From the cell containing the given text, extract its center point as (X, Y) coordinate. 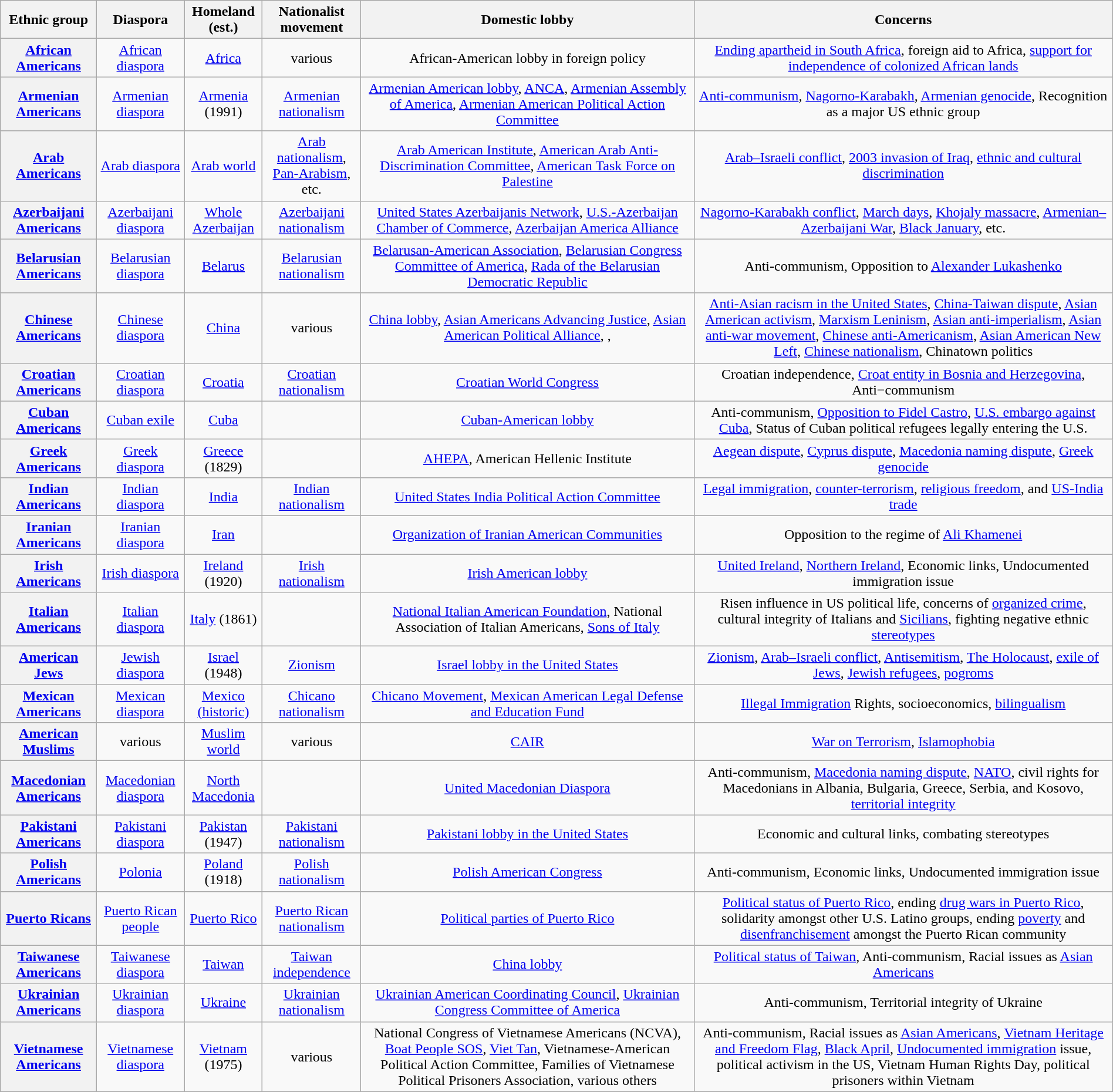
Croatian independence, Croat entity in Bosnia and Herzegovina, Anti−communism (903, 382)
China (223, 328)
Cuba (223, 420)
Armenia (1991) (223, 104)
United States India Political Action Committee (527, 497)
Armenian diaspora (141, 104)
Africa (223, 58)
Ukrainian diaspora (141, 1003)
Irish Americans (49, 573)
Macedonian Americans (49, 788)
Chicano nationalism (312, 703)
African Americans (49, 58)
Legal immigration, counter-terrorism, religious freedom, and US-India trade (903, 497)
Ukrainian American Coordinating Council, Ukrainian Congress Committee of America (527, 1003)
Mexican diaspora (141, 703)
Economic and cultural links, combating stereotypes (903, 834)
Diaspora (141, 20)
Greece (1829) (223, 458)
Muslim world (223, 742)
Anti-communism, Nagorno-Karabakh, Armenian genocide, Recognition as a major US ethnic group (903, 104)
United Ireland, Northern Ireland, Economic links, Undocumented immigration issue (903, 573)
Arab–Israeli conflict, 2003 invasion of Iraq, ethnic and cultural discrimination (903, 166)
Armenian Americans (49, 104)
Ukrainian nationalism (312, 1003)
Risen influence in US political life, concerns of organized crime, cultural integrity of Italians and Sicilians, fighting negative ethnic stereotypes (903, 619)
Pakistani Americans (49, 834)
Israel (1948) (223, 666)
Arab Americans (49, 166)
Puerto Rican nationalism (312, 918)
Croatian Americans (49, 382)
Pakistani diaspora (141, 834)
Mexico (historic) (223, 703)
Political parties of Puerto Rico (527, 918)
India (223, 497)
Belarusian nationalism (312, 266)
Iranian Americans (49, 534)
Arab nationalism,Pan-Arabism, etc. (312, 166)
Polish Americans (49, 872)
Ireland (1920) (223, 573)
Cuban-American lobby (527, 420)
Indian diaspora (141, 497)
Vietnamese Americans (49, 1057)
African diaspora (141, 58)
Belarusian diaspora (141, 266)
Puerto Rico (223, 918)
African-American lobby in foreign policy (527, 58)
Anti-communism, Opposition to Fidel Castro, U.S. embargo against Cuba, Status of Cuban political refugees legally entering the U.S. (903, 420)
Iranian diaspora (141, 534)
Pakistan (1947) (223, 834)
National Italian American Foundation, National Association of Italian Americans, Sons of Italy (527, 619)
Irish American lobby (527, 573)
Concerns (903, 20)
Anti-communism, Economic links, Undocumented immigration issue (903, 872)
Azerbaijani nationalism (312, 220)
Greek Americans (49, 458)
Arab world (223, 166)
Homeland (est.) (223, 20)
Polish American Congress (527, 872)
Greek diaspora (141, 458)
Arab American Institute, American Arab Anti-Discrimination Committee, American Task Force on Palestine (527, 166)
Indian nationalism (312, 497)
Belarus (223, 266)
Political status of Taiwan, Anti-communism, Racial issues as Asian Americans (903, 964)
Taiwan independence (312, 964)
Anti-communism, Territorial integrity of Ukraine (903, 1003)
Azerbaijani diaspora (141, 220)
Domestic lobby (527, 20)
Opposition to the regime of Ali Khamenei (903, 534)
American Muslims (49, 742)
Organization of Iranian American Communities (527, 534)
Arab diaspora (141, 166)
Ethnic group (49, 20)
War on Terrorism, Islamophobia (903, 742)
Italy (1861) (223, 619)
Anti-communism, Macedonia naming dispute, NATO, civil rights for Macedonians in Albania, Bulgaria, Greece, Serbia, and Kosovo, territorial integrity (903, 788)
Aegean dispute, Cyprus dispute, Macedonia naming dispute, Greek genocide (903, 458)
United Macedonian Diaspora (527, 788)
Croatian World Congress (527, 382)
Mexican Americans (49, 703)
Ending apartheid in South Africa, foreign aid to Africa, support for independence of colonized African lands (903, 58)
Nagorno-Karabakh conflict, March days, Khojaly massacre, Armenian–Azerbaijani War, Black January, etc. (903, 220)
Anti-communism, Opposition to Alexander Lukashenko (903, 266)
Vietnam (1975) (223, 1057)
China lobby (527, 964)
Belarusan-American Association, Belarusian Congress Committee of America, Rada of the Belarusian Democratic Republic (527, 266)
Israel lobby in the United States (527, 666)
Azerbaijani Americans (49, 220)
Polonia (141, 872)
Nationalist movement (312, 20)
AHEPA, American Hellenic Institute (527, 458)
Zionism, Arab–Israeli conflict, Antisemitism, The Holocaust, exile of Jews, Jewish refugees, pogroms (903, 666)
United States Azerbaijanis Network, U.S.-Azerbaijan Chamber of Commerce, Azerbaijan America Alliance (527, 220)
Irish nationalism (312, 573)
Poland (1918) (223, 872)
Croatian nationalism (312, 382)
Cuban Americans (49, 420)
Whole Azerbaijan (223, 220)
North Macedonia (223, 788)
Armenian American lobby, ANCA, Armenian Assembly of America, Armenian American Political Action Committee (527, 104)
Ukrainian Americans (49, 1003)
Croatian diaspora (141, 382)
Taiwanese Americans (49, 964)
Macedonian diaspora (141, 788)
American Jews (49, 666)
Pakistani lobby in the United States (527, 834)
Armenian nationalism (312, 104)
Zionism (312, 666)
Chicano Movement, Mexican American Legal Defense and Education Fund (527, 703)
Belarusian Americans (49, 266)
CAIR (527, 742)
Chinese Americans (49, 328)
Cuban exile (141, 420)
Taiwanese diaspora (141, 964)
Taiwan (223, 964)
Chinese diaspora (141, 328)
Irish diaspora (141, 573)
Iran (223, 534)
Illegal Immigration Rights, socioeconomics, bilingualism (903, 703)
Italian Americans (49, 619)
Vietnamese diaspora (141, 1057)
Jewish diaspora (141, 666)
Puerto Ricans (49, 918)
Italian diaspora (141, 619)
Croatia (223, 382)
Polish nationalism (312, 872)
Puerto Rican people (141, 918)
China lobby, Asian Americans Advancing Justice, Asian American Political Alliance, , (527, 328)
Ukraine (223, 1003)
Pakistani nationalism (312, 834)
Indian Americans (49, 497)
